Find where the given text appears and provide that cell's center as (x, y) coordinate. 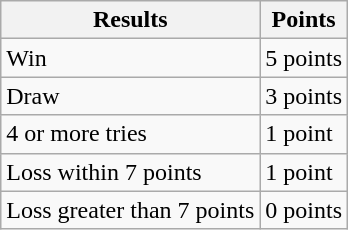
Draw (130, 96)
Loss within 7 points (130, 172)
0 points (304, 210)
5 points (304, 58)
Loss greater than 7 points (130, 210)
3 points (304, 96)
Results (130, 20)
Win (130, 58)
Points (304, 20)
4 or more tries (130, 134)
